Detect which cell encompasses the target text, then output its (x, y) center coordinate. 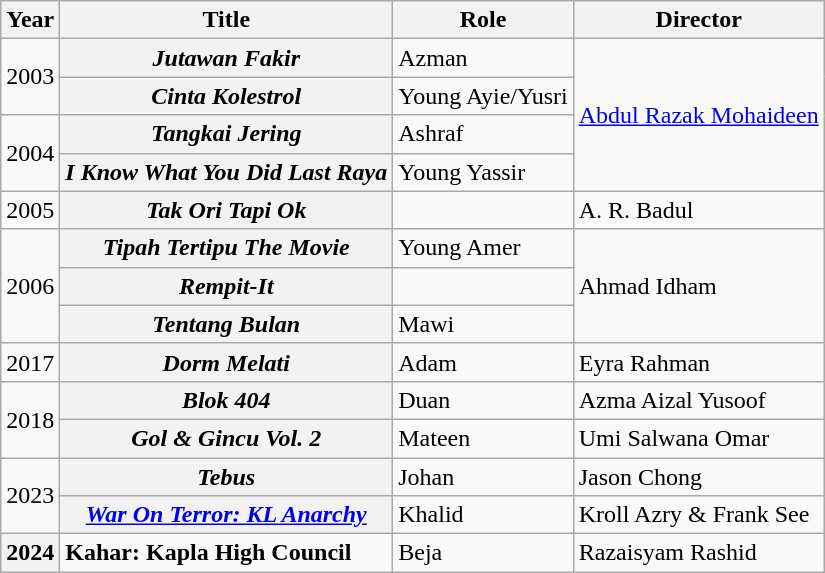
Young Yassir (483, 172)
Adam (483, 362)
A. R. Badul (698, 210)
2017 (30, 362)
2023 (30, 496)
Duan (483, 400)
Azma Aizal Yusoof (698, 400)
War On Terror: KL Anarchy (226, 515)
2006 (30, 286)
Cinta Kolestrol (226, 96)
Jutawan Fakir (226, 58)
2024 (30, 553)
I Know What You Did Last Raya (226, 172)
Tipah Tertipu The Movie (226, 248)
Johan (483, 477)
Title (226, 20)
Kroll Azry & Frank See (698, 515)
Khalid (483, 515)
Ahmad Idham (698, 286)
2004 (30, 153)
Razaisyam Rashid (698, 553)
Abdul Razak Mohaideen (698, 115)
2005 (30, 210)
Tak Ori Tapi Ok (226, 210)
Young Ayie/Yusri (483, 96)
2003 (30, 77)
Beja (483, 553)
Umi Salwana Omar (698, 438)
Dorm Melati (226, 362)
Role (483, 20)
Rempit-It (226, 286)
Blok 404 (226, 400)
Jason Chong (698, 477)
2018 (30, 419)
Mateen (483, 438)
Director (698, 20)
Ashraf (483, 134)
Gol & Gincu Vol. 2 (226, 438)
Year (30, 20)
Kahar: Kapla High Council (226, 553)
Tangkai Jering (226, 134)
Eyra Rahman (698, 362)
Young Amer (483, 248)
Tebus (226, 477)
Mawi (483, 324)
Azman (483, 58)
Tentang Bulan (226, 324)
